Detect which cell encompasses the target text, then output its [x, y] center coordinate. 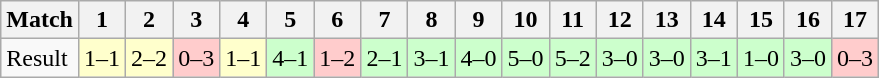
12 [620, 20]
Match [40, 20]
1 [102, 20]
Result [40, 58]
11 [572, 20]
15 [760, 20]
5 [290, 20]
3 [196, 20]
5–0 [526, 58]
1–0 [760, 58]
2–1 [384, 58]
9 [478, 20]
4–1 [290, 58]
8 [432, 20]
7 [384, 20]
10 [526, 20]
13 [666, 20]
5–2 [572, 58]
6 [338, 20]
1–2 [338, 58]
4–0 [478, 58]
14 [714, 20]
2 [150, 20]
17 [854, 20]
2–2 [150, 58]
16 [808, 20]
4 [244, 20]
